Extract the (X, Y) coordinate from the center of the cell holding the provided text.  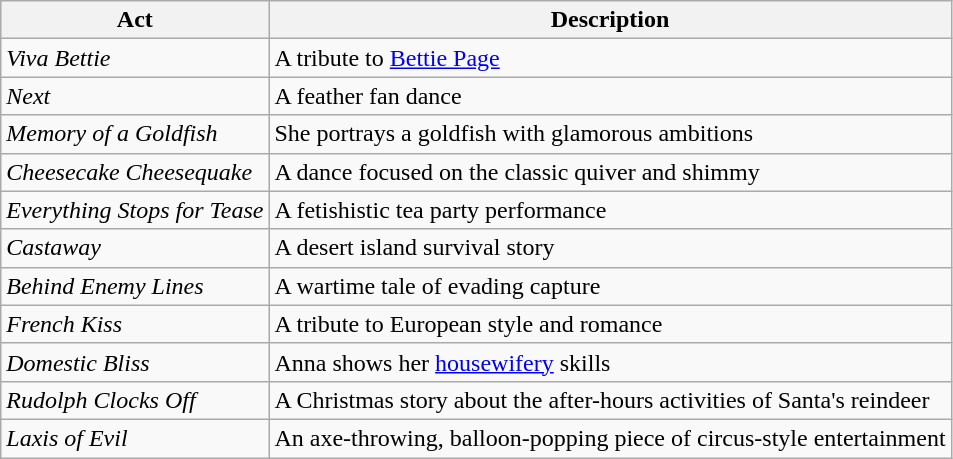
Description (610, 20)
She portrays a goldfish with glamorous ambitions (610, 134)
A wartime tale of evading capture (610, 286)
A feather fan dance (610, 96)
A fetishistic tea party performance (610, 210)
Next (135, 96)
French Kiss (135, 324)
Cheesecake Cheesequake (135, 172)
Domestic Bliss (135, 362)
Act (135, 20)
Viva Bettie (135, 58)
Behind Enemy Lines (135, 286)
Memory of a Goldfish (135, 134)
A desert island survival story (610, 248)
A tribute to European style and romance (610, 324)
Rudolph Clocks Off (135, 400)
A tribute to Bettie Page (610, 58)
An axe-throwing, balloon-popping piece of circus-style entertainment (610, 438)
Everything Stops for Tease (135, 210)
Castaway (135, 248)
A dance focused on the classic quiver and shimmy (610, 172)
A Christmas story about the after-hours activities of Santa's reindeer (610, 400)
Laxis of Evil (135, 438)
Anna shows her housewifery skills (610, 362)
